Detect which cell encompasses the target text, then output its (X, Y) center coordinate. 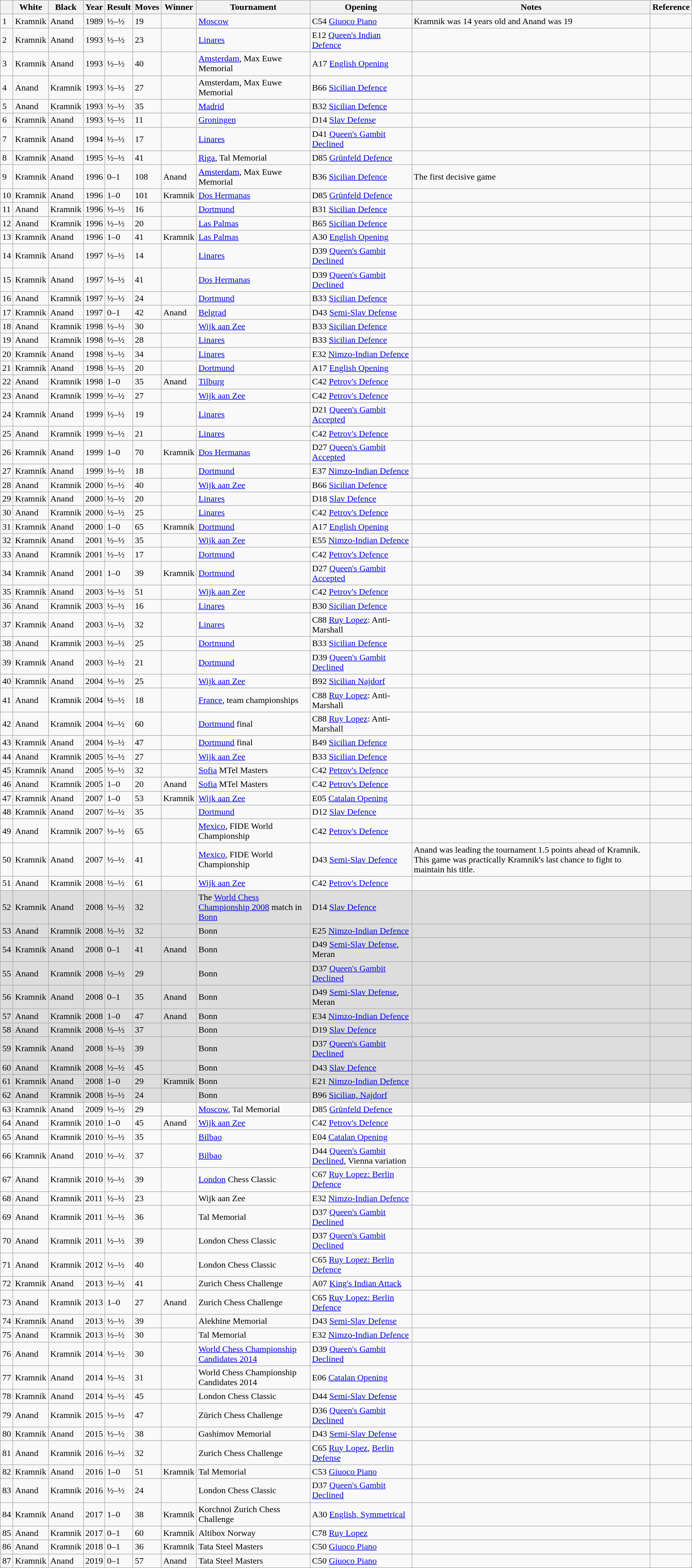
D14 Slav Defense (361, 120)
Altibox Norway (253, 1533)
8 (7, 158)
1 (7, 21)
B96 Sicilian, Najdorf (361, 1095)
Gashimov Memorial (253, 1434)
76 (7, 1353)
43 (7, 742)
Notes (531, 7)
22 (7, 382)
Moves (147, 7)
Year (94, 7)
71 (7, 1264)
D44 Semi-Slav Defense (361, 1396)
Riga, Tal Memorial (253, 158)
E37 Nimzo-Indian Defence (361, 471)
55 (7, 973)
1994 (94, 139)
Kramnik was 14 years old and Anand was 19 (531, 21)
E25 Nimzo-Indian Defence (361, 931)
B49 Sicilian Defence (361, 742)
A30 English, Symmetrical (361, 1514)
D44 Queen's Gambit Declined, Vienna variation (361, 1156)
C78 Ruy Lopez (361, 1533)
E12 Queen's Indian Defence (361, 40)
D19 Slav Defence (361, 1030)
79 (7, 1415)
E05 Catalan Opening (361, 798)
68 (7, 1198)
33 (7, 554)
D12 Slav Defence (361, 812)
85 (7, 1533)
77 (7, 1377)
74 (7, 1321)
Reference (671, 7)
3 (7, 64)
73 (7, 1302)
84 (7, 1514)
54 (7, 950)
D21 Queen's Gambit Accepted (361, 415)
6 (7, 120)
2 (7, 40)
Moscow (253, 21)
Tournament (253, 7)
The first decisive game (531, 177)
56 (7, 997)
49 (7, 831)
B92 Sicilian Najdorf (361, 681)
13 (7, 237)
87 (7, 1561)
7 (7, 139)
1995 (94, 158)
C53 Giuoco Piano (361, 1472)
E04 Catalan Opening (361, 1137)
67 (7, 1180)
80 (7, 1434)
D43 Semi-Slav Defence (361, 860)
White (31, 7)
2012 (94, 1264)
France, team championships (253, 700)
69 (7, 1217)
52 (7, 907)
5 (7, 106)
62 (7, 1095)
B65 Sicilian Defence (361, 223)
59 (7, 1048)
B30 Sicilian Defence (361, 606)
48 (7, 812)
12 (7, 223)
Groningen (253, 120)
E21 Nimzo-Indian Defence (361, 1081)
Moscow, Tal Memorial (253, 1109)
10 (7, 195)
D41 Queen's Gambit Declined (361, 139)
A07 King's Indian Attack (361, 1283)
44 (7, 757)
Tilburg (253, 382)
D36 Queen's Gambit Declined (361, 1415)
B36 Sicilian Defence (361, 177)
81 (7, 1453)
A30 English Opening (361, 237)
64 (7, 1123)
C54 Giuoco Piano (361, 21)
82 (7, 1472)
75 (7, 1335)
E06 Catalan Opening (361, 1377)
Black (66, 7)
Zürich Chess Challenge (253, 1415)
2009 (94, 1109)
72 (7, 1283)
Anand was leading the tournament 1.5 points ahead of Kramnik. This game was practically Kramnik's last chance to fight to maintain his title. (531, 860)
Madrid (253, 106)
D43 Slav Defence (361, 1068)
2018 (94, 1547)
26 (7, 452)
The World Chess Championship 2008 match in Bonn (253, 907)
108 (147, 177)
Result (119, 7)
E34 Nimzo-Indian Defence (361, 1016)
15 (7, 280)
Belgrad (253, 312)
2019 (94, 1561)
C67 Ruy Lopez: Berlin Defence (361, 1180)
Opening (361, 7)
50 (7, 860)
83 (7, 1491)
78 (7, 1396)
B32 Sicilian Defence (361, 106)
9 (7, 177)
58 (7, 1030)
86 (7, 1547)
1989 (94, 21)
66 (7, 1156)
101 (147, 195)
Alekhine Memorial (253, 1321)
B31 Sicilian Defence (361, 209)
D18 Slav Defence (361, 499)
63 (7, 1109)
D14 Slav Defence (361, 907)
4 (7, 88)
E55 Nimzo-Indian Defence (361, 541)
C65 Ruy Lopez, Berlin Defense (361, 1453)
46 (7, 784)
Korchnoi Zurich Chess Challenge (253, 1514)
Winner (179, 7)
